Return the (X, Y) coordinate for the center point of the cell that contains the specified text.  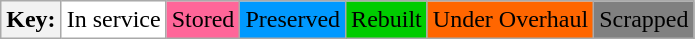
Preserved (293, 20)
Key: (31, 20)
Stored (203, 20)
Under Overhaul (510, 20)
Scrapped (644, 20)
In service (114, 20)
Rebuilt (387, 20)
